Find where the given text appears and provide that cell's center as (x, y) coordinate. 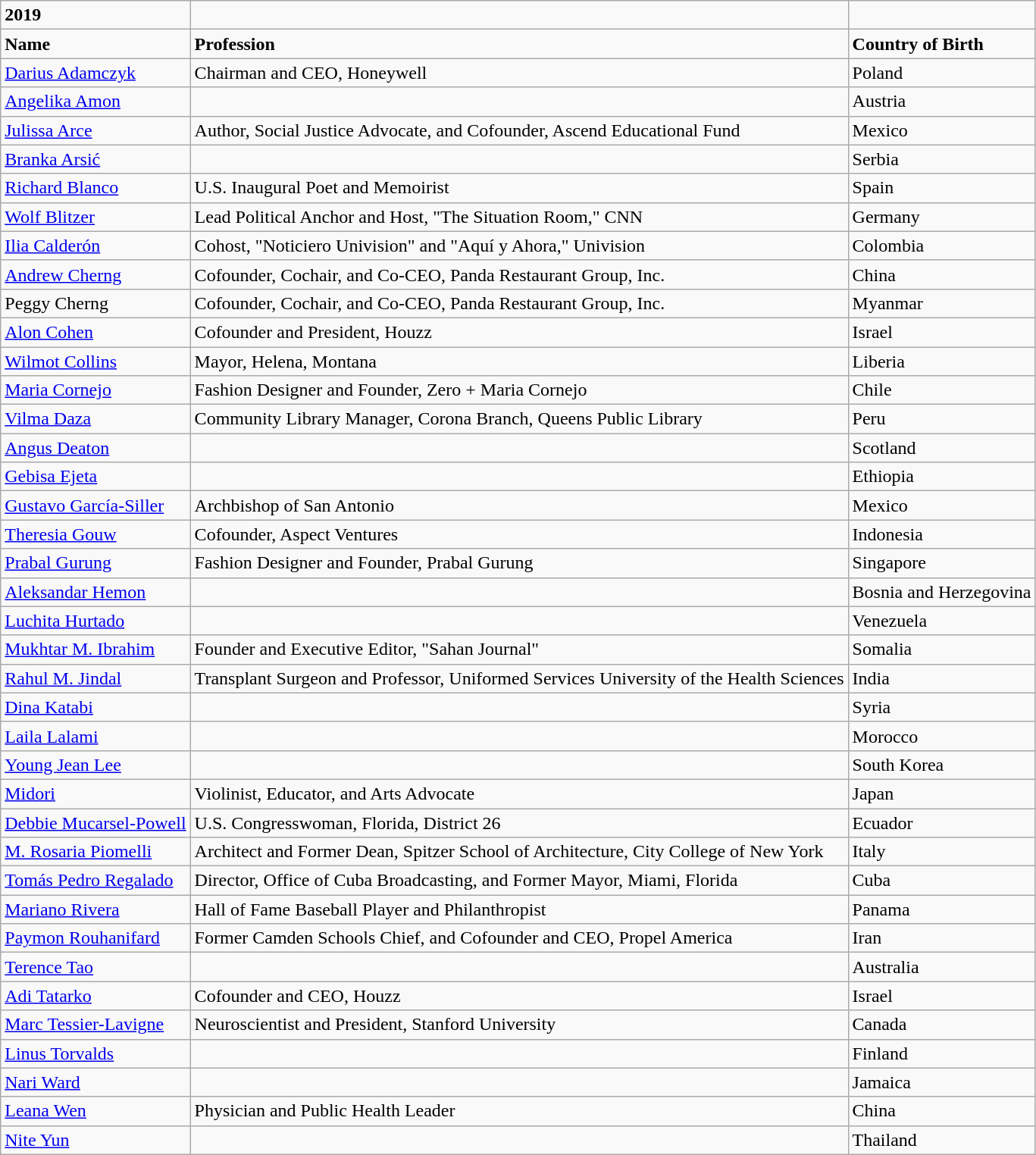
Tomás Pedro Regalado (95, 881)
U.S. Inaugural Poet and Memoirist (519, 188)
Morocco (941, 736)
Community Library Manager, Corona Branch, Queens Public Library (519, 419)
Leana Wen (95, 1111)
Ecuador (941, 822)
Liberia (941, 362)
Germany (941, 217)
Richard Blanco (95, 188)
Mayor, Helena, Montana (519, 362)
Alon Cohen (95, 332)
Linus Torvalds (95, 1053)
Profession (519, 44)
Indonesia (941, 534)
Chile (941, 390)
Cofounder and President, Houzz (519, 332)
Finland (941, 1053)
Angus Deaton (95, 448)
Marc Tessier-Lavigne (95, 1025)
Spain (941, 188)
Director, Office of Cuba Broadcasting, and Former Mayor, Miami, Florida (519, 881)
Luchita Hurtado (95, 621)
Julissa Arce (95, 130)
Former Camden Schools Chief, and Cofounder and CEO, Propel America (519, 938)
Syria (941, 707)
Scotland (941, 448)
Aleksandar Hemon (95, 592)
Colombia (941, 246)
Cohost, "Noticiero Univision" and "Aquí y Ahora," Univision (519, 246)
Nari Ward (95, 1082)
Italy (941, 852)
Country of Birth (941, 44)
Myanmar (941, 303)
Somalia (941, 649)
Founder and Executive Editor, "Sahan Journal" (519, 649)
Cuba (941, 881)
Vilma Daza (95, 419)
Nite Yun (95, 1140)
Hall of Fame Baseball Player and Philanthropist (519, 909)
Dina Katabi (95, 707)
U.S. Congresswoman, Florida, District 26 (519, 822)
Australia (941, 967)
Prabal Gurung (95, 563)
Mariano Rivera (95, 909)
Canada (941, 1025)
Ilia Calderón (95, 246)
Bosnia and Herzegovina (941, 592)
Name (95, 44)
Adi Tatarko (95, 996)
Architect and Former Dean, Spitzer School of Architecture, City College of New York (519, 852)
Physician and Public Health Leader (519, 1111)
M. Rosaria Piomelli (95, 852)
Laila Lalami (95, 736)
Austria (941, 102)
Thailand (941, 1140)
Young Jean Lee (95, 765)
Mukhtar M. Ibrahim (95, 649)
Serbia (941, 159)
Lead Political Anchor and Host, "The Situation Room," CNN (519, 217)
Neuroscientist and President, Stanford University (519, 1025)
Maria Cornejo (95, 390)
Gustavo García-Siller (95, 506)
Wolf Blitzer (95, 217)
Cofounder and CEO, Houzz (519, 996)
Fashion Designer and Founder, Prabal Gurung (519, 563)
Violinist, Educator, and Arts Advocate (519, 793)
Venezuela (941, 621)
Midori (95, 793)
Debbie Mucarsel-Powell (95, 822)
Japan (941, 793)
Ethiopia (941, 477)
Branka Arsić (95, 159)
South Korea (941, 765)
Angelika Amon (95, 102)
2019 (95, 15)
Cofounder, Aspect Ventures (519, 534)
Transplant Surgeon and Professor, Uniformed Services University of the Health Sciences (519, 678)
Paymon Rouhanifard (95, 938)
Singapore (941, 563)
Darius Adamczyk (95, 73)
Archbishop of San Antonio (519, 506)
Peggy Cherng (95, 303)
Terence Tao (95, 967)
Rahul M. Jindal (95, 678)
Gebisa Ejeta (95, 477)
Author, Social Justice Advocate, and Cofounder, Ascend Educational Fund (519, 130)
Iran (941, 938)
Chairman and CEO, Honeywell (519, 73)
India (941, 678)
Theresia Gouw (95, 534)
Wilmot Collins (95, 362)
Fashion Designer and Founder, Zero + Maria Cornejo (519, 390)
Peru (941, 419)
Jamaica (941, 1082)
Poland (941, 73)
Andrew Cherng (95, 274)
Panama (941, 909)
